From the cell containing the given text, extract its center point as (X, Y) coordinate. 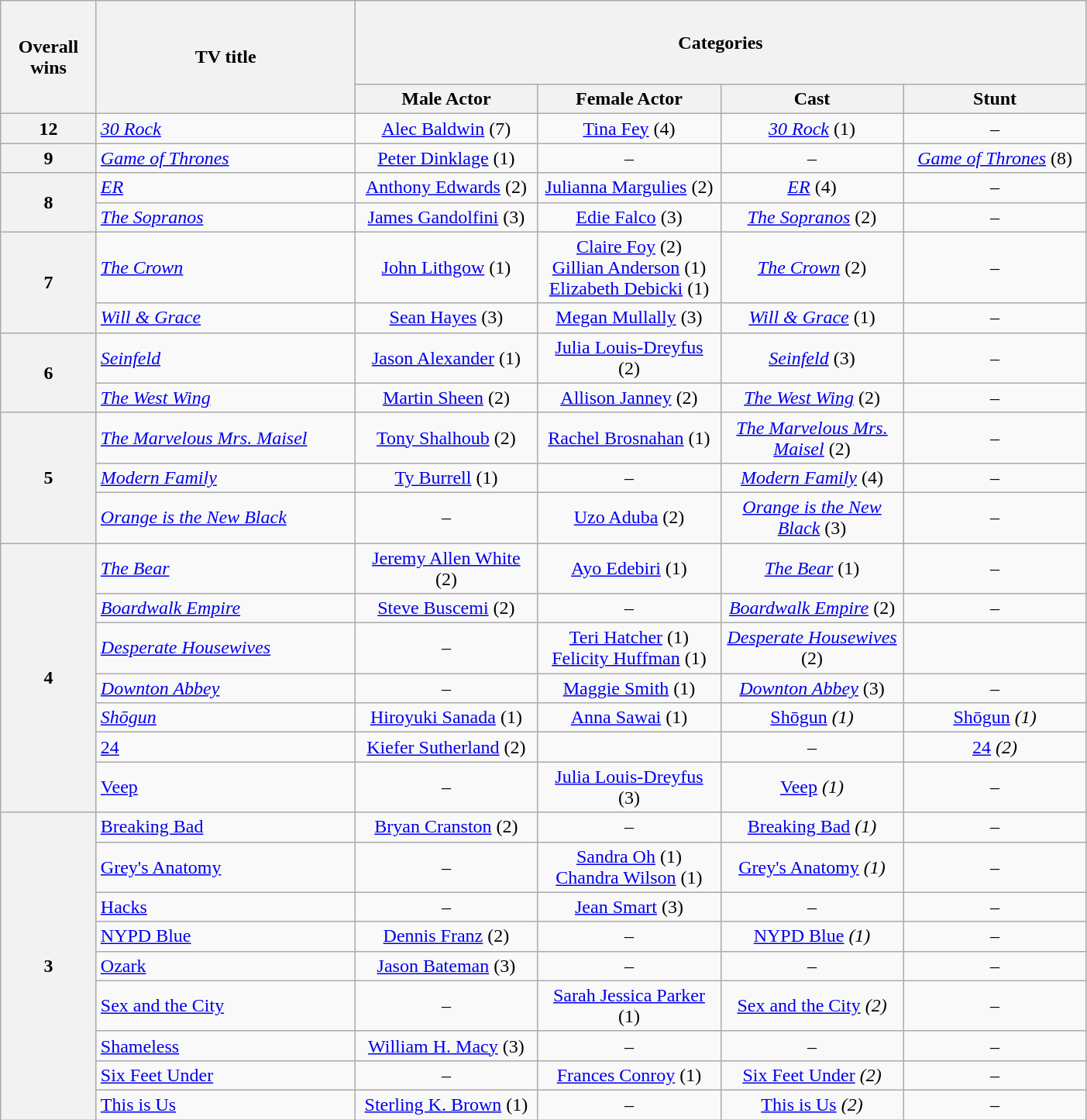
Shameless (225, 1046)
Tina Fey (4) (629, 129)
9 (49, 158)
Rachel Brosnahan (1) (629, 437)
Julianna Margulies (2) (629, 188)
William H. Macy (3) (446, 1046)
Hacks (225, 907)
4 (49, 677)
Hiroyuki Sanada (1) (446, 718)
Kiefer Sutherland (2) (446, 747)
8 (49, 202)
3 (49, 966)
Ayo Edebiri (1) (629, 567)
Jason Bateman (3) (446, 966)
Megan Mullally (3) (629, 318)
Downton Abbey (3) (812, 688)
Six Feet Under (2) (812, 1075)
Female Actor (629, 99)
Modern Family (225, 477)
Jason Alexander (1) (446, 358)
Cast (812, 99)
Game of Thrones (8) (995, 158)
Sean Hayes (3) (446, 318)
John Lithgow (1) (446, 267)
The Crown (225, 267)
Ty Burrell (1) (446, 477)
Allison Janney (2) (629, 398)
Maggie Smith (1) (629, 688)
The Sopranos (225, 217)
Dennis Franz (2) (446, 936)
12 (49, 129)
Boardwalk Empire (2) (812, 608)
Orange is the New Black (225, 518)
The West Wing (2) (812, 398)
ER (225, 188)
Game of Thrones (225, 158)
The Marvelous Mrs. Maisel (225, 437)
Anna Sawai (1) (629, 718)
Claire Foy (2) Gillian Anderson (1) Elizabeth Debicki (1) (629, 267)
Julia Louis-Dreyfus (3) (629, 787)
Will & Grace (1) (812, 318)
7 (49, 282)
James Gandolfini (3) (446, 217)
Frances Conroy (1) (629, 1075)
Will & Grace (225, 318)
Uzo Aduba (2) (629, 518)
Six Feet Under (225, 1075)
6 (49, 372)
Grey's Anatomy (1) (812, 867)
30 Rock (1) (812, 129)
The Bear (225, 567)
Edie Falco (3) (629, 217)
Overall wins (49, 57)
TV title (225, 57)
The Sopranos (2) (812, 217)
Julia Louis-Dreyfus (2) (629, 358)
Orange is the New Black (3) (812, 518)
Sarah Jessica Parker (1) (629, 1006)
This is Us (2) (812, 1104)
The Crown (2) (812, 267)
Jean Smart (3) (629, 907)
Desperate Housewives (225, 648)
Peter Dinklage (1) (446, 158)
Desperate Housewives (2) (812, 648)
Grey's Anatomy (225, 867)
Shōgun (225, 718)
Jeremy Allen White (2) (446, 567)
Downton Abbey (225, 688)
Seinfeld (3) (812, 358)
Teri Hatcher (1)Felicity Huffman (1) (629, 648)
24 (2) (995, 747)
Seinfeld (225, 358)
Boardwalk Empire (225, 608)
Veep (225, 787)
Sandra Oh (1)Chandra Wilson (1) (629, 867)
Stunt (995, 99)
Tony Shalhoub (2) (446, 437)
Alec Baldwin (7) (446, 129)
Sterling K. Brown (1) (446, 1104)
ER (4) (812, 188)
This is Us (225, 1104)
Anthony Edwards (2) (446, 188)
Martin Sheen (2) (446, 398)
Sex and the City (225, 1006)
Modern Family (4) (812, 477)
The Bear (1) (812, 567)
30 Rock (225, 129)
Categories (721, 43)
24 (225, 747)
Male Actor (446, 99)
NYPD Blue (1) (812, 936)
Bryan Cranston (2) (446, 827)
5 (49, 477)
The Marvelous Mrs. Maisel (2) (812, 437)
Steve Buscemi (2) (446, 608)
NYPD Blue (225, 936)
Ozark (225, 966)
Veep (1) (812, 787)
Breaking Bad (225, 827)
The West Wing (225, 398)
Breaking Bad (1) (812, 827)
Sex and the City (2) (812, 1006)
